Locate the cell with the specified text and output its [X, Y] center coordinate. 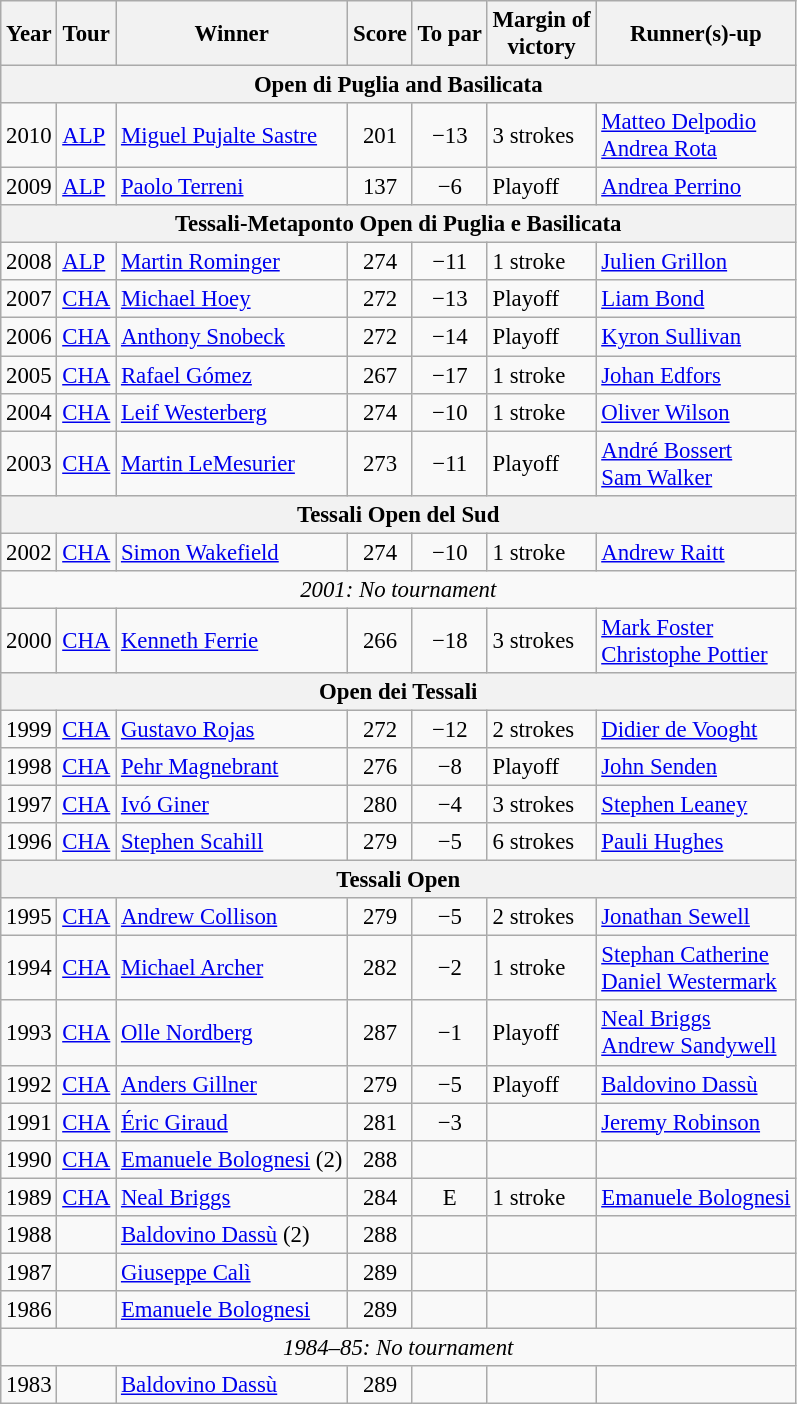
Kenneth Ferrie [232, 640]
−1 [450, 1034]
E [450, 1197]
2003 [29, 464]
Pehr Magnebrant [232, 767]
2005 [29, 375]
Score [380, 34]
Tessali-Metaponto Open di Puglia e Basilicata [398, 224]
Leif Westerberg [232, 412]
201 [380, 136]
266 [380, 640]
Pauli Hughes [696, 842]
2002 [29, 552]
Open di Puglia and Basilicata [398, 85]
276 [380, 767]
Runner(s)-up [696, 34]
Didier de Vooght [696, 729]
Jonathan Sewell [696, 917]
Stephen Leaney [696, 805]
−6 [450, 187]
280 [380, 805]
284 [380, 1197]
Neal Briggs [232, 1197]
To par [450, 34]
2006 [29, 337]
Matteo Delpodio Andrea Rota [696, 136]
Andrew Collison [232, 917]
−17 [450, 375]
1983 [29, 1385]
−12 [450, 729]
1996 [29, 842]
Michael Hoey [232, 299]
2000 [29, 640]
Margin ofvictory [542, 34]
281 [380, 1122]
−14 [450, 337]
Year [29, 34]
Kyron Sullivan [696, 337]
−4 [450, 805]
Anthony Snobeck [232, 337]
1984–85: No tournament [398, 1347]
−8 [450, 767]
Paolo Terreni [232, 187]
1990 [29, 1159]
1988 [29, 1235]
1998 [29, 767]
Open dei Tessali [398, 692]
Baldovino Dassù (2) [232, 1235]
Liam Bond [696, 299]
1992 [29, 1084]
−18 [450, 640]
2004 [29, 412]
Giuseppe Calì [232, 1272]
1993 [29, 1034]
282 [380, 968]
Olle Nordberg [232, 1034]
André Bossert Sam Walker [696, 464]
287 [380, 1034]
1987 [29, 1272]
2007 [29, 299]
−2 [450, 968]
Andrea Perrino [696, 187]
2001: No tournament [398, 590]
1997 [29, 805]
137 [380, 187]
2009 [29, 187]
Winner [232, 34]
−3 [450, 1122]
Emanuele Bolognesi (2) [232, 1159]
267 [380, 375]
Gustavo Rojas [232, 729]
Miguel Pujalte Sastre [232, 136]
Tessali Open [398, 880]
2010 [29, 136]
6 strokes [542, 842]
2008 [29, 262]
1989 [29, 1197]
Rafael Gómez [232, 375]
Neal Briggs Andrew Sandywell [696, 1034]
Stephen Scahill [232, 842]
273 [380, 464]
Andrew Raitt [696, 552]
Johan Edfors [696, 375]
Mark Foster Christophe Pottier [696, 640]
Ivó Giner [232, 805]
1986 [29, 1310]
Martin Rominger [232, 262]
Tessali Open del Sud [398, 514]
Michael Archer [232, 968]
Anders Gillner [232, 1084]
1994 [29, 968]
Martin LeMesurier [232, 464]
John Senden [696, 767]
1995 [29, 917]
Éric Giraud [232, 1122]
Julien Grillon [696, 262]
Stephan Catherine Daniel Westermark [696, 968]
Tour [86, 34]
Jeremy Robinson [696, 1122]
Oliver Wilson [696, 412]
Simon Wakefield [232, 552]
1999 [29, 729]
1991 [29, 1122]
